Determine the [X, Y] coordinate at the center of the cell enclosing the given text.  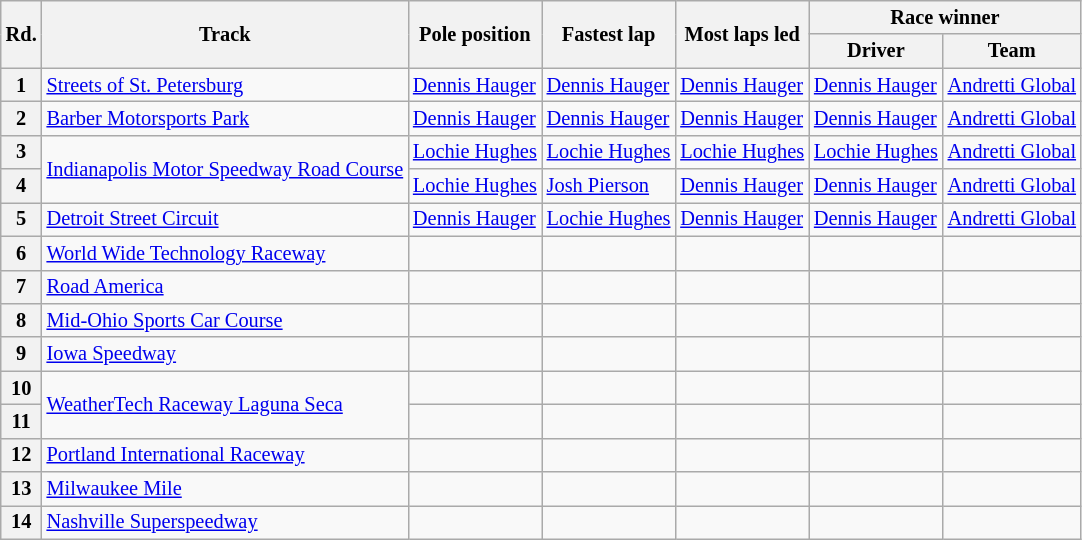
Milwaukee Mile [225, 489]
9 [22, 354]
Mid-Ohio Sports Car Course [225, 320]
Most laps led [742, 34]
12 [22, 455]
Fastest lap [609, 34]
5 [22, 219]
2 [22, 118]
3 [22, 152]
WeatherTech Raceway Laguna Seca [225, 404]
Detroit Street Circuit [225, 219]
4 [22, 186]
Driver [876, 51]
13 [22, 489]
World Wide Technology Raceway [225, 253]
Portland International Raceway [225, 455]
8 [22, 320]
Pole position [475, 34]
Barber Motorsports Park [225, 118]
Rd. [22, 34]
10 [22, 388]
Streets of St. Petersburg [225, 85]
Team [1012, 51]
14 [22, 522]
11 [22, 421]
Race winner [945, 17]
Josh Pierson [609, 186]
Iowa Speedway [225, 354]
Road America [225, 287]
Nashville Superspeedway [225, 522]
Indianapolis Motor Speedway Road Course [225, 168]
1 [22, 85]
Track [225, 34]
7 [22, 287]
6 [22, 253]
